For the text-containing cell, return its midpoint in (x, y) coordinate format. 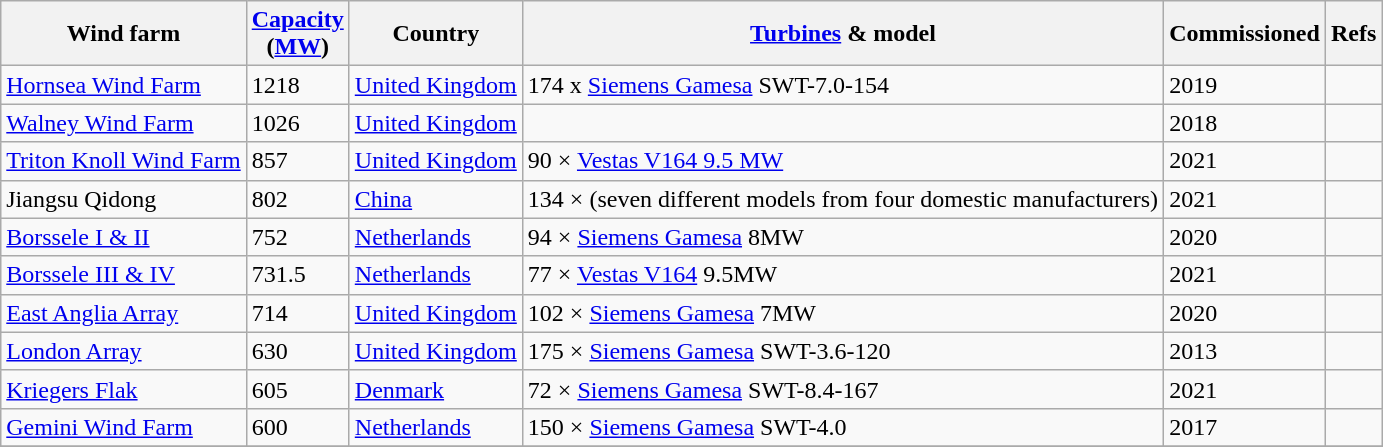
Wind farm (124, 34)
2017 (1245, 427)
Country (436, 34)
94 × Siemens Gamesa 8MW (842, 237)
1026 (298, 123)
East Anglia Array (124, 313)
Turbines & model (842, 34)
72 × Siemens Gamesa SWT-8.4-167 (842, 389)
Borssele III & IV (124, 275)
174 x Siemens Gamesa SWT-7.0-154 (842, 85)
90 × Vestas V164 9.5 MW (842, 161)
175 × Siemens Gamesa SWT-3.6-120 (842, 351)
857 (298, 161)
Denmark (436, 389)
752 (298, 237)
102 × Siemens Gamesa 7MW (842, 313)
2018 (1245, 123)
630 (298, 351)
Capacity(MW) (298, 34)
2013 (1245, 351)
Walney Wind Farm (124, 123)
731.5 (298, 275)
Kriegers Flak (124, 389)
134 × (seven different models from four domestic manufacturers) (842, 199)
605 (298, 389)
802 (298, 199)
China (436, 199)
Hornsea Wind Farm (124, 85)
Jiangsu Qidong (124, 199)
Commissioned (1245, 34)
600 (298, 427)
Triton Knoll Wind Farm (124, 161)
Refs (1353, 34)
1218 (298, 85)
150 × Siemens Gamesa SWT-4.0 (842, 427)
77 × Vestas V164 9.5MW (842, 275)
714 (298, 313)
London Array (124, 351)
Borssele I & II (124, 237)
Gemini Wind Farm (124, 427)
2019 (1245, 85)
